Determine the (X, Y) coordinate at the center of the cell enclosing the given text.  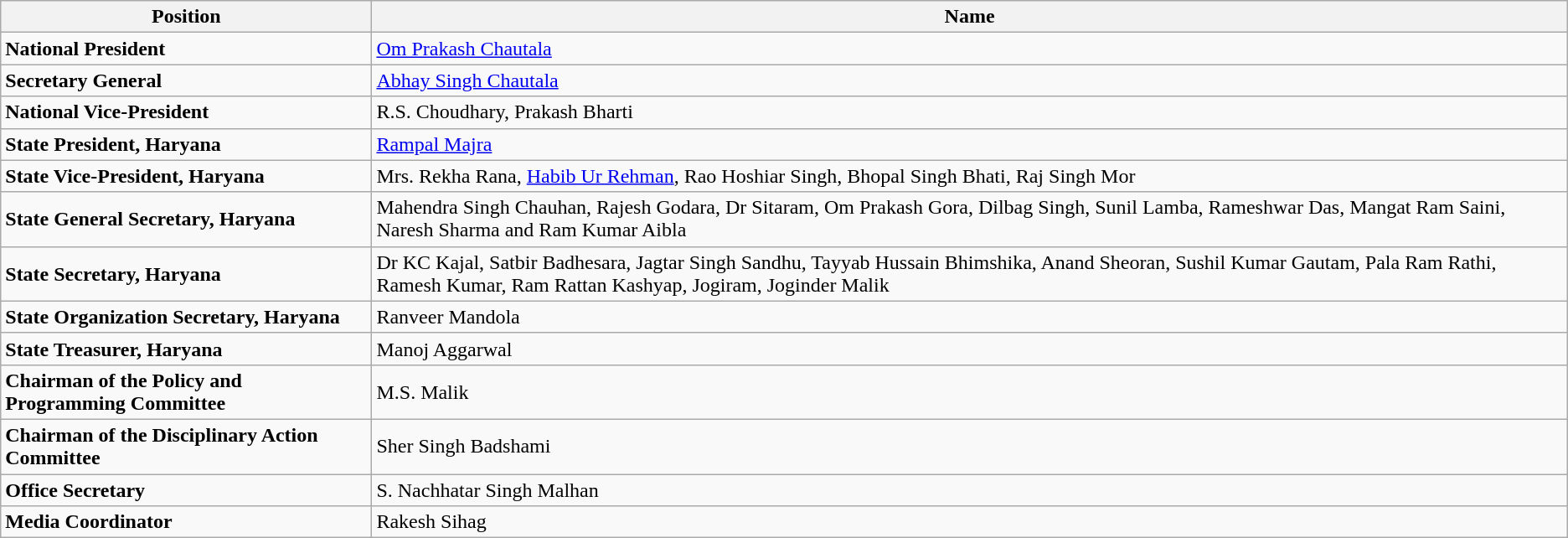
Secretary General (186, 80)
Position (186, 17)
Manoj Aggarwal (970, 349)
S. Nachhatar Singh Malhan (970, 490)
Om Prakash Chautala (970, 49)
M.S. Malik (970, 392)
Sher Singh Badshami (970, 446)
National President (186, 49)
State Secretary, Haryana (186, 273)
Rampal Majra (970, 144)
State Treasurer, Haryana (186, 349)
Name (970, 17)
Mrs. Rekha Rana, Habib Ur Rehman, Rao Hoshiar Singh, Bhopal Singh Bhati, Raj Singh Mor (970, 176)
Chairman of the Policy and Programming Committee (186, 392)
Office Secretary (186, 490)
State Vice-President, Haryana (186, 176)
R.S. Choudhary, Prakash Bharti (970, 112)
State Organization Secretary, Haryana (186, 317)
Media Coordinator (186, 522)
Ranveer Mandola (970, 317)
Chairman of the Disciplinary Action Committee (186, 446)
Abhay Singh Chautala (970, 80)
Rakesh Sihag (970, 522)
State General Secretary, Haryana (186, 220)
State President, Haryana (186, 144)
National Vice-President (186, 112)
